Pinpoint the cell where the given text exists, returning its (X, Y) midpoint coordinate. 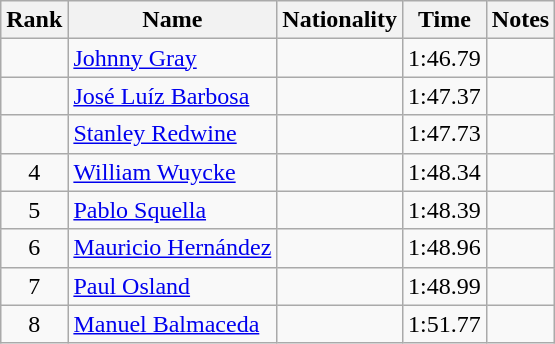
1:47.37 (445, 96)
5 (34, 210)
4 (34, 172)
1:48.39 (445, 210)
Name (172, 20)
8 (34, 324)
1:48.34 (445, 172)
José Luíz Barbosa (172, 96)
7 (34, 286)
Mauricio Hernández (172, 248)
Pablo Squella (172, 210)
1:47.73 (445, 134)
Paul Osland (172, 286)
1:51.77 (445, 324)
6 (34, 248)
Manuel Balmaceda (172, 324)
Time (445, 20)
1:48.99 (445, 286)
1:46.79 (445, 58)
William Wuycke (172, 172)
Stanley Redwine (172, 134)
Johnny Gray (172, 58)
1:48.96 (445, 248)
Rank (34, 20)
Notes (520, 20)
Nationality (340, 20)
